Detect which cell encompasses the target text, then output its (X, Y) center coordinate. 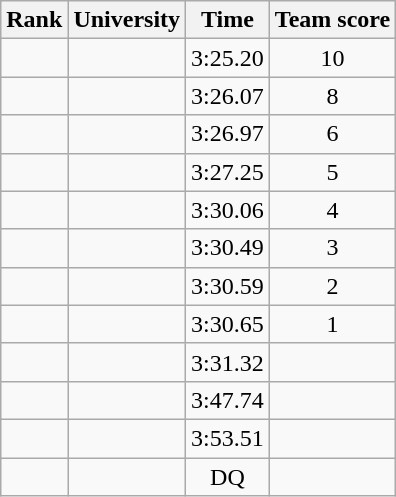
6 (332, 134)
1 (332, 324)
3:31.32 (228, 362)
3:53.51 (228, 438)
3:27.25 (228, 172)
Rank (34, 20)
3:26.97 (228, 134)
3:30.49 (228, 248)
8 (332, 96)
3:26.07 (228, 96)
Time (228, 20)
DQ (228, 477)
3 (332, 248)
3:30.65 (228, 324)
3:25.20 (228, 58)
5 (332, 172)
4 (332, 210)
University (127, 20)
2 (332, 286)
3:30.06 (228, 210)
10 (332, 58)
3:30.59 (228, 286)
3:47.74 (228, 400)
Team score (332, 20)
